Provide the [x, y] coordinate of the cell's center where the given text is located.  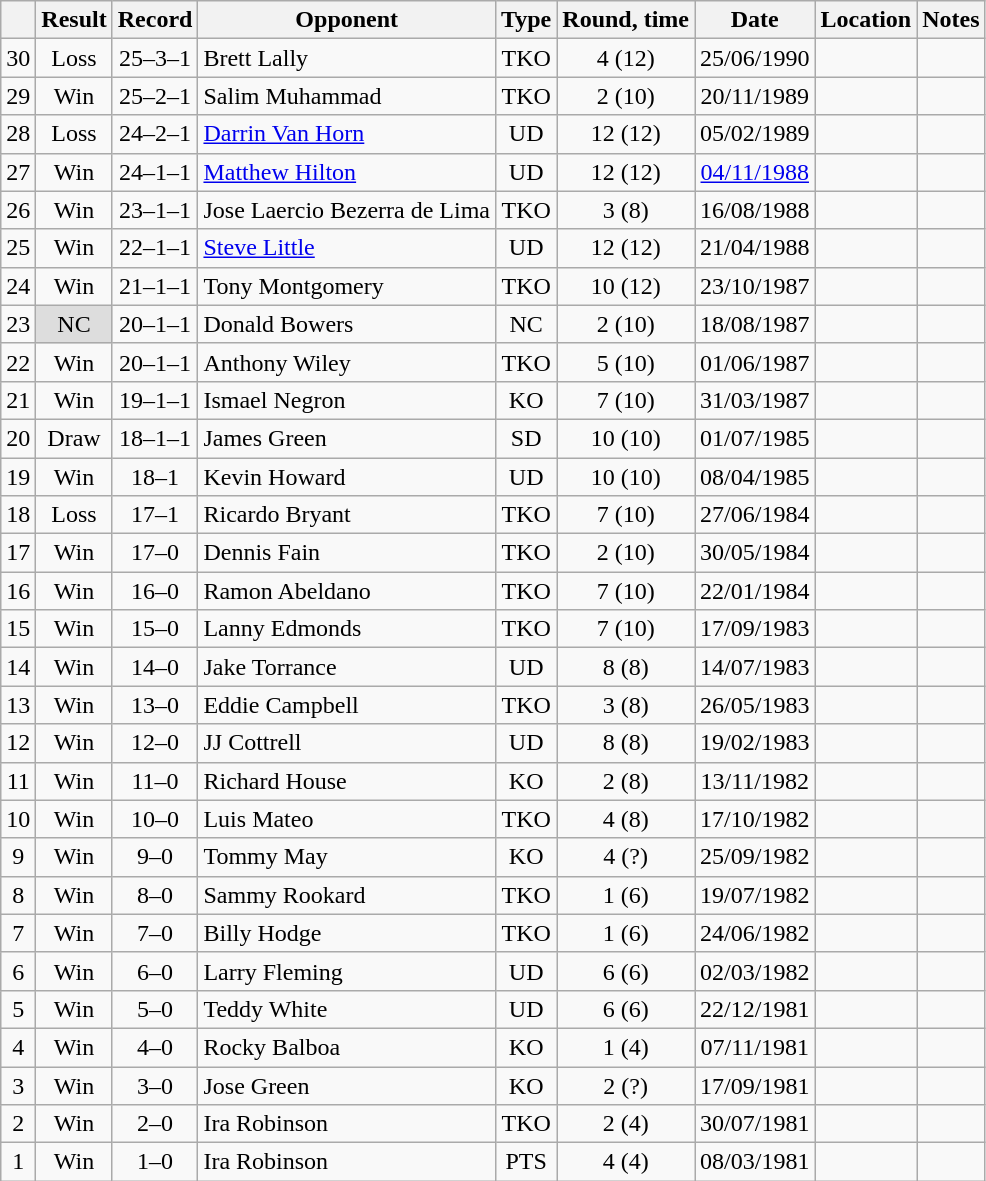
2–0 [155, 1124]
17 [18, 553]
Larry Fleming [347, 971]
23 [18, 324]
2 [18, 1124]
1 (4) [626, 1047]
Record [155, 20]
15–0 [155, 629]
2 (?) [626, 1085]
4 (4) [626, 1162]
Opponent [347, 20]
08/04/1985 [755, 477]
Ramon Abeldano [347, 591]
Kevin Howard [347, 477]
3–0 [155, 1085]
9 [18, 857]
Lanny Edmonds [347, 629]
22/01/1984 [755, 591]
04/11/1988 [755, 172]
31/03/1987 [755, 400]
13 [18, 705]
1 [18, 1162]
6 [18, 971]
2 (4) [626, 1124]
19–1–1 [155, 400]
8–0 [155, 895]
4 [18, 1047]
5 [18, 1009]
24–1–1 [155, 172]
Dennis Fain [347, 553]
Eddie Campbell [347, 705]
7–0 [155, 933]
27/06/1984 [755, 515]
4 (8) [626, 819]
3 [18, 1085]
19/02/1983 [755, 743]
5–0 [155, 1009]
Rocky Balboa [347, 1047]
25/09/1982 [755, 857]
24 [18, 286]
29 [18, 96]
22 [18, 362]
4–0 [155, 1047]
7 [18, 933]
4 (?) [626, 857]
10 [18, 819]
9–0 [155, 857]
16 [18, 591]
Teddy White [347, 1009]
1–0 [155, 1162]
23–1–1 [155, 210]
12–0 [155, 743]
12 [18, 743]
Ricardo Bryant [347, 515]
25 [18, 248]
13/11/1982 [755, 781]
5 (10) [626, 362]
28 [18, 134]
20/11/1989 [755, 96]
Luis Mateo [347, 819]
25/06/1990 [755, 58]
14–0 [155, 667]
Donald Bowers [347, 324]
26 [18, 210]
SD [526, 438]
14 [18, 667]
01/07/1985 [755, 438]
07/11/1981 [755, 1047]
Richard House [347, 781]
17/09/1981 [755, 1085]
23/10/1987 [755, 286]
15 [18, 629]
16/08/1988 [755, 210]
14/07/1983 [755, 667]
8 [18, 895]
27 [18, 172]
Result [74, 20]
30/07/1981 [755, 1124]
Salim Muhammad [347, 96]
22/12/1981 [755, 1009]
4 (12) [626, 58]
Draw [74, 438]
Jake Torrance [347, 667]
18/08/1987 [755, 324]
Jose Laercio Bezerra de Lima [347, 210]
24–2–1 [155, 134]
05/02/1989 [755, 134]
26/05/1983 [755, 705]
18–1–1 [155, 438]
Anthony Wiley [347, 362]
Sammy Rookard [347, 895]
Type [526, 20]
11–0 [155, 781]
Billy Hodge [347, 933]
19 [18, 477]
PTS [526, 1162]
18 [18, 515]
19/07/1982 [755, 895]
24/06/1982 [755, 933]
17/09/1983 [755, 629]
Location [866, 20]
Darrin Van Horn [347, 134]
30/05/1984 [755, 553]
16–0 [155, 591]
Date [755, 20]
17/10/1982 [755, 819]
21/04/1988 [755, 248]
Tommy May [347, 857]
17–1 [155, 515]
Ismael Negron [347, 400]
Round, time [626, 20]
02/03/1982 [755, 971]
13–0 [155, 705]
08/03/1981 [755, 1162]
Matthew Hilton [347, 172]
11 [18, 781]
17–0 [155, 553]
21 [18, 400]
JJ Cottrell [347, 743]
21–1–1 [155, 286]
20 [18, 438]
Brett Lally [347, 58]
Tony Montgomery [347, 286]
Jose Green [347, 1085]
25–3–1 [155, 58]
22–1–1 [155, 248]
6–0 [155, 971]
01/06/1987 [755, 362]
2 (8) [626, 781]
10–0 [155, 819]
Notes [951, 20]
10 (12) [626, 286]
25–2–1 [155, 96]
Steve Little [347, 248]
30 [18, 58]
18–1 [155, 477]
James Green [347, 438]
